From the cell containing the given text, extract its center point as [X, Y] coordinate. 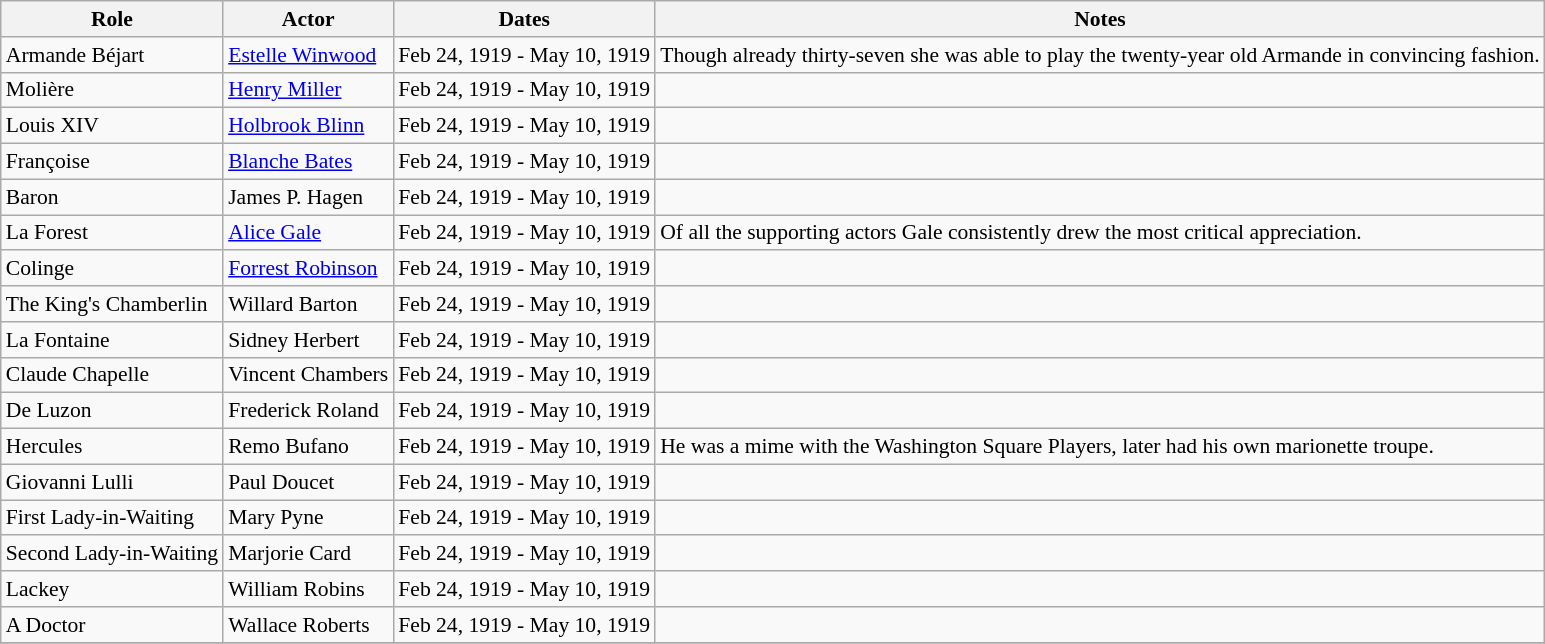
He was a mime with the Washington Square Players, later had his own marionette troupe. [1100, 447]
Vincent Chambers [308, 375]
De Luzon [112, 411]
Louis XIV [112, 126]
Wallace Roberts [308, 625]
Marjorie Card [308, 554]
Role [112, 19]
Claude Chapelle [112, 375]
First Lady-in-Waiting [112, 518]
Armande Béjart [112, 55]
Second Lady-in-Waiting [112, 554]
A Doctor [112, 625]
Henry Miller [308, 90]
Willard Barton [308, 304]
Though already thirty-seven she was able to play the twenty-year old Armande in convincing fashion. [1100, 55]
Baron [112, 197]
Molière [112, 90]
The King's Chamberlin [112, 304]
Lackey [112, 589]
Hercules [112, 447]
Alice Gale [308, 233]
Mary Pyne [308, 518]
Blanche Bates [308, 162]
La Fontaine [112, 340]
James P. Hagen [308, 197]
Actor [308, 19]
La Forest [112, 233]
Paul Doucet [308, 482]
Giovanni Lulli [112, 482]
Sidney Herbert [308, 340]
William Robins [308, 589]
Estelle Winwood [308, 55]
Holbrook Blinn [308, 126]
Notes [1100, 19]
Forrest Robinson [308, 269]
Dates [524, 19]
Colinge [112, 269]
Of all the supporting actors Gale consistently drew the most critical appreciation. [1100, 233]
Frederick Roland [308, 411]
Françoise [112, 162]
Remo Bufano [308, 447]
